Output the [X, Y] coordinate of the center of the cell containing the given text.  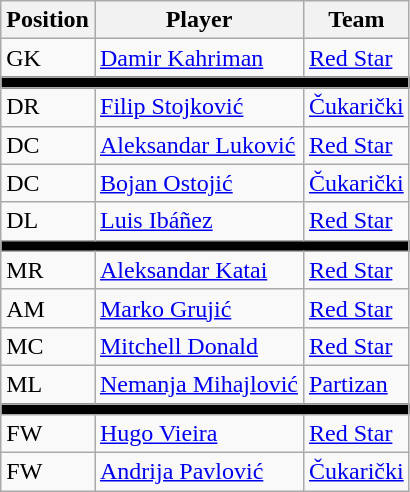
AM [48, 308]
Team [357, 20]
Hugo Vieira [198, 434]
MC [48, 346]
MR [48, 270]
Position [48, 20]
Mitchell Donald [198, 346]
Nemanja Mihajlović [198, 384]
Filip Stojković [198, 107]
Aleksandar Luković [198, 145]
Andrija Pavlović [198, 472]
Partizan [357, 384]
Player [198, 20]
Luis Ibáñez [198, 221]
Damir Kahriman [198, 58]
DR [48, 107]
ML [48, 384]
DL [48, 221]
Bojan Ostojić [198, 183]
GK [48, 58]
Aleksandar Katai [198, 270]
Marko Grujić [198, 308]
